Search for the cell housing the specified text and yield its (x, y) center coordinate. 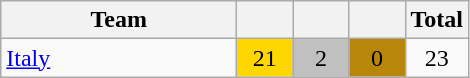
0 (377, 58)
Italy (119, 58)
21 (265, 58)
2 (321, 58)
Total (437, 20)
Team (119, 20)
23 (437, 58)
